Search for the cell housing the specified text and yield its [X, Y] center coordinate. 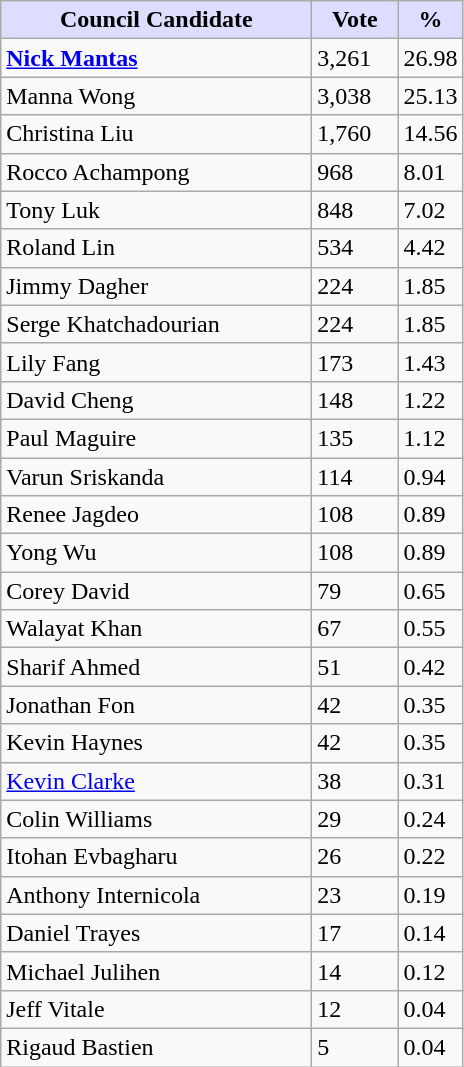
114 [355, 477]
148 [355, 400]
17 [355, 933]
0.55 [430, 629]
Colin Williams [156, 819]
Jeff Vitale [156, 1009]
Roland Lin [156, 248]
Serge Khatchadourian [156, 324]
968 [355, 172]
Christina Liu [156, 134]
38 [355, 781]
25.13 [430, 96]
Corey David [156, 591]
Varun Sriskanda [156, 477]
51 [355, 667]
1,760 [355, 134]
0.12 [430, 971]
0.42 [430, 667]
0.19 [430, 895]
Tony Luk [156, 210]
Vote [355, 20]
3,261 [355, 58]
79 [355, 591]
0.14 [430, 933]
Jimmy Dagher [156, 286]
David Cheng [156, 400]
Lily Fang [156, 362]
Daniel Trayes [156, 933]
23 [355, 895]
Anthony Internicola [156, 895]
Michael Julihen [156, 971]
Renee Jagdeo [156, 515]
7.02 [430, 210]
534 [355, 248]
1.22 [430, 400]
Kevin Clarke [156, 781]
1.12 [430, 438]
0.31 [430, 781]
% [430, 20]
1.43 [430, 362]
173 [355, 362]
0.24 [430, 819]
29 [355, 819]
67 [355, 629]
0.65 [430, 591]
0.94 [430, 477]
8.01 [430, 172]
14.56 [430, 134]
Paul Maguire [156, 438]
26.98 [430, 58]
26 [355, 857]
Yong Wu [156, 553]
848 [355, 210]
14 [355, 971]
12 [355, 1009]
Manna Wong [156, 96]
Walayat Khan [156, 629]
135 [355, 438]
0.22 [430, 857]
Rigaud Bastien [156, 1047]
Itohan Evbagharu [156, 857]
Nick Mantas [156, 58]
Sharif Ahmed [156, 667]
5 [355, 1047]
Rocco Achampong [156, 172]
Council Candidate [156, 20]
4.42 [430, 248]
3,038 [355, 96]
Jonathan Fon [156, 705]
Kevin Haynes [156, 743]
